Return the [x, y] coordinate for the center point of the cell that contains the specified text.  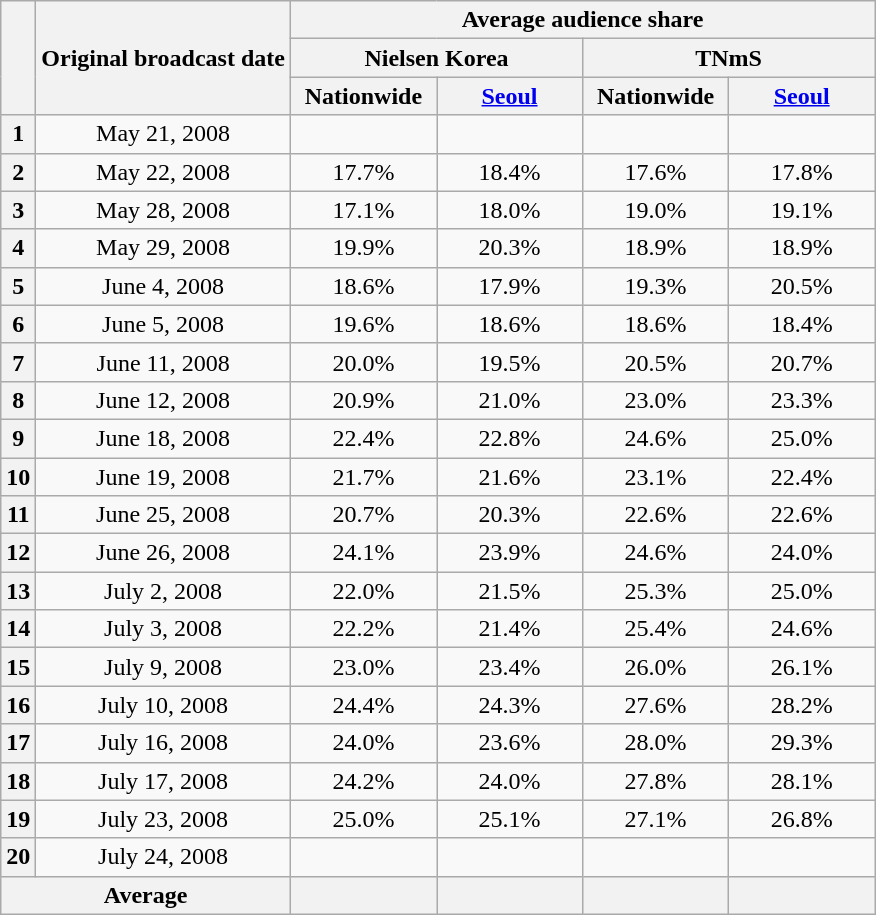
14 [18, 629]
12 [18, 553]
July 16, 2008 [164, 743]
22.0% [363, 591]
4 [18, 248]
19.3% [656, 286]
June 12, 2008 [164, 400]
2 [18, 172]
17 [18, 743]
21.6% [509, 477]
21.0% [509, 400]
19.9% [363, 248]
20 [18, 857]
July 9, 2008 [164, 667]
27.8% [656, 781]
23.6% [509, 743]
3 [18, 210]
27.1% [656, 819]
May 21, 2008 [164, 134]
18 [18, 781]
June 25, 2008 [164, 515]
20.0% [363, 362]
Average audience share [582, 20]
21.4% [509, 629]
25.1% [509, 819]
24.4% [363, 705]
June 11, 2008 [164, 362]
13 [18, 591]
17.7% [363, 172]
June 5, 2008 [164, 324]
6 [18, 324]
23.4% [509, 667]
Average [146, 895]
22.8% [509, 438]
Original broadcast date [164, 58]
25.3% [656, 591]
10 [18, 477]
9 [18, 438]
19.0% [656, 210]
27.6% [656, 705]
17.1% [363, 210]
June 19, 2008 [164, 477]
5 [18, 286]
17.6% [656, 172]
July 2, 2008 [164, 591]
21.5% [509, 591]
TNmS [729, 58]
July 3, 2008 [164, 629]
28.2% [802, 705]
26.8% [802, 819]
1 [18, 134]
June 26, 2008 [164, 553]
15 [18, 667]
May 28, 2008 [164, 210]
17.8% [802, 172]
July 17, 2008 [164, 781]
29.3% [802, 743]
24.2% [363, 781]
21.7% [363, 477]
Nielsen Korea [436, 58]
19.5% [509, 362]
16 [18, 705]
19.6% [363, 324]
28.0% [656, 743]
26.1% [802, 667]
28.1% [802, 781]
May 29, 2008 [164, 248]
24.1% [363, 553]
July 24, 2008 [164, 857]
25.4% [656, 629]
May 22, 2008 [164, 172]
22.2% [363, 629]
23.9% [509, 553]
19.1% [802, 210]
July 23, 2008 [164, 819]
23.3% [802, 400]
July 10, 2008 [164, 705]
23.1% [656, 477]
11 [18, 515]
20.9% [363, 400]
19 [18, 819]
17.9% [509, 286]
June 18, 2008 [164, 438]
24.3% [509, 705]
18.0% [509, 210]
26.0% [656, 667]
June 4, 2008 [164, 286]
8 [18, 400]
7 [18, 362]
